From the cell containing the given text, extract its center point as (X, Y) coordinate. 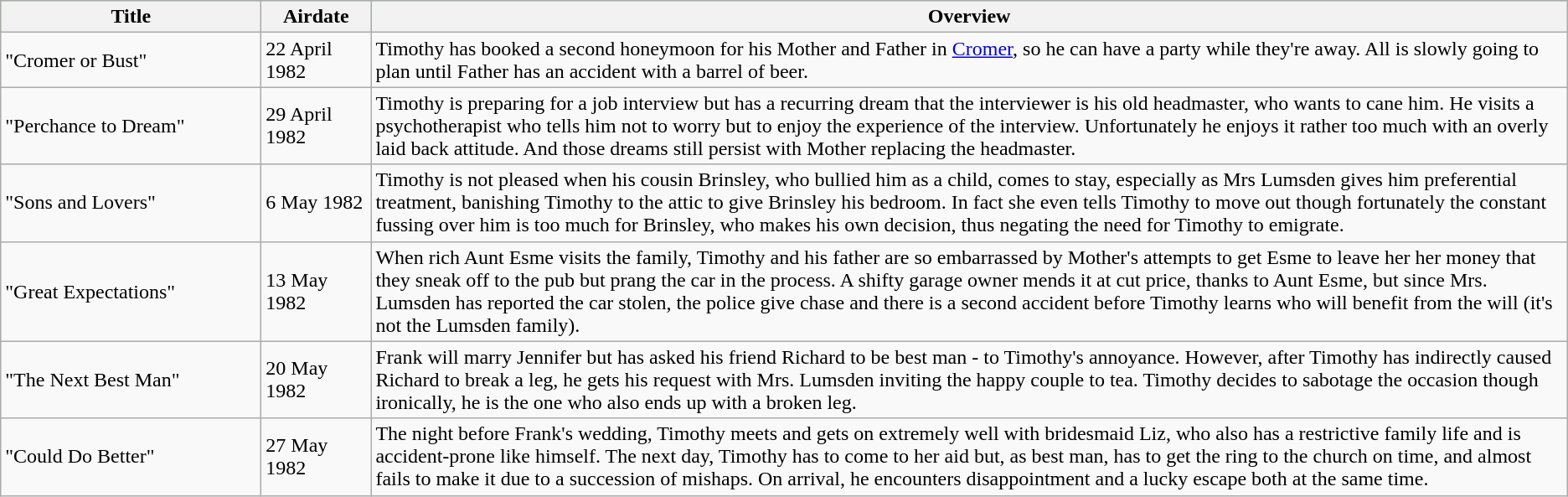
20 May 1982 (317, 380)
Overview (969, 17)
"Could Do Better" (131, 457)
"Sons and Lovers" (131, 203)
13 May 1982 (317, 292)
"Perchance to Dream" (131, 126)
"Cromer or Bust" (131, 60)
22 April 1982 (317, 60)
"Great Expectations" (131, 292)
Title (131, 17)
6 May 1982 (317, 203)
29 April 1982 (317, 126)
Airdate (317, 17)
"The Next Best Man" (131, 380)
27 May 1982 (317, 457)
